Identify which cell holds the provided text, then report its [X, Y] central coordinate. 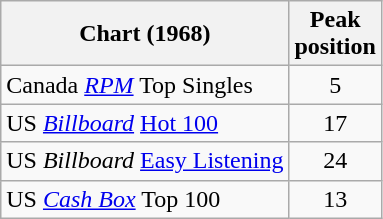
Peakposition [335, 34]
US Cash Box Top 100 [145, 199]
US Billboard Hot 100 [145, 123]
17 [335, 123]
Canada RPM Top Singles [145, 85]
24 [335, 161]
13 [335, 199]
5 [335, 85]
US Billboard Easy Listening [145, 161]
Chart (1968) [145, 34]
